Output the [x, y] coordinate of the center of the cell containing the given text.  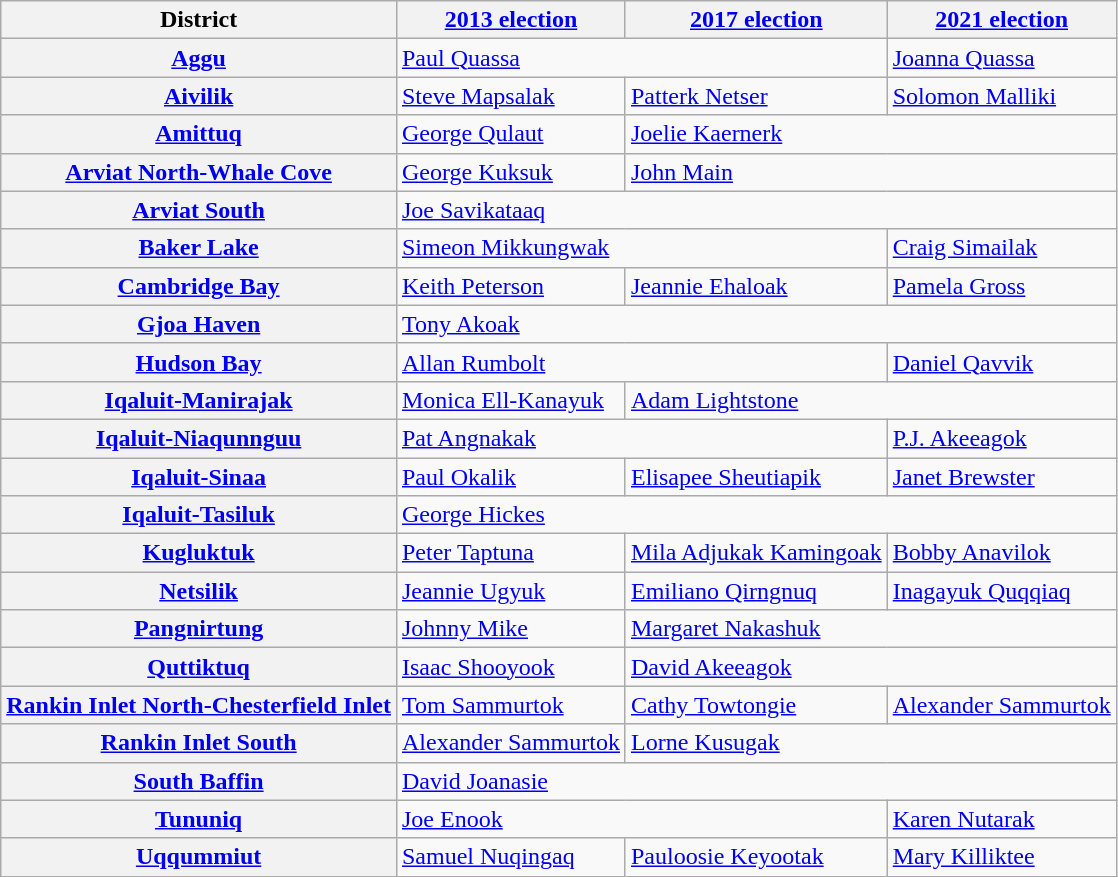
Lorne Kusugak [870, 743]
Tununiq [199, 819]
P.J. Akeeagok [1002, 438]
Pauloosie Keyootak [756, 857]
Cathy Towtongie [756, 705]
Pat Angnakak [642, 438]
Inagayuk Quqqiaq [1002, 591]
Mila Adjukak Kamingoak [756, 553]
Pamela Gross [1002, 286]
Keith Peterson [510, 286]
2017 election [756, 20]
David Joanasie [756, 781]
Aggu [199, 58]
Jeannie Ugyuk [510, 591]
Solomon Malliki [1002, 96]
District [199, 20]
Joe Savikataaq [756, 210]
Bobby Anavilok [1002, 553]
Baker Lake [199, 248]
South Baffin [199, 781]
Aivilik [199, 96]
Elisapee Sheutiapik [756, 477]
Karen Nutarak [1002, 819]
Iqaluit-Niaqunnguu [199, 438]
Peter Taptuna [510, 553]
Allan Rumbolt [642, 362]
Cambridge Bay [199, 286]
Arviat North-Whale Cove [199, 172]
Joelie Kaernerk [870, 134]
Paul Okalik [510, 477]
George Qulaut [510, 134]
Adam Lightstone [870, 400]
Mary Killiktee [1002, 857]
Janet Brewster [1002, 477]
George Kuksuk [510, 172]
Kugluktuk [199, 553]
Amittuq [199, 134]
Monica Ell-Kanayuk [510, 400]
John Main [870, 172]
Rankin Inlet North-Chesterfield Inlet [199, 705]
Patterk Netser [756, 96]
Pangnirtung [199, 629]
2013 election [510, 20]
Jeannie Ehaloak [756, 286]
Margaret Nakashuk [870, 629]
Isaac Shooyook [510, 667]
Arviat South [199, 210]
Quttiktuq [199, 667]
Emiliano Qirngnuq [756, 591]
Tony Akoak [756, 324]
Uqqummiut [199, 857]
Joanna Quassa [1002, 58]
George Hickes [756, 515]
Hudson Bay [199, 362]
Paul Quassa [642, 58]
Joe Enook [642, 819]
Samuel Nuqingaq [510, 857]
David Akeeagok [870, 667]
2021 election [1002, 20]
Iqaluit-Manirajak [199, 400]
Steve Mapsalak [510, 96]
Craig Simailak [1002, 248]
Daniel Qavvik [1002, 362]
Simeon Mikkungwak [642, 248]
Tom Sammurtok [510, 705]
Johnny Mike [510, 629]
Netsilik [199, 591]
Iqaluit-Tasiluk [199, 515]
Iqaluit-Sinaa [199, 477]
Rankin Inlet South [199, 743]
Gjoa Haven [199, 324]
